Determine the (x, y) coordinate at the center of the cell enclosing the given text.  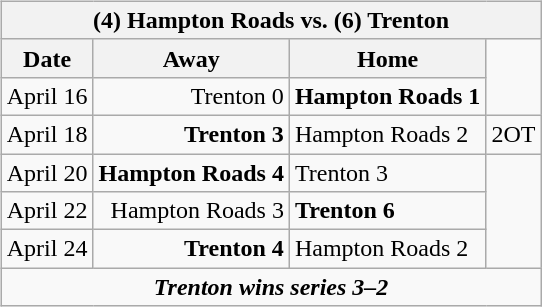
(4) Hampton Roads vs. (6) Trenton (271, 20)
2OT (514, 134)
Away (191, 58)
Home (387, 58)
April 24 (47, 249)
Hampton Roads 3 (191, 211)
Trenton 4 (191, 249)
Trenton wins series 3–2 (271, 287)
Trenton 0 (191, 96)
April 16 (47, 96)
Trenton 6 (387, 211)
Date (47, 58)
Hampton Roads 1 (387, 96)
April 18 (47, 134)
April 22 (47, 211)
April 20 (47, 173)
Hampton Roads 4 (191, 173)
